Provide the (X, Y) coordinate of the cell's center where the given text is located.  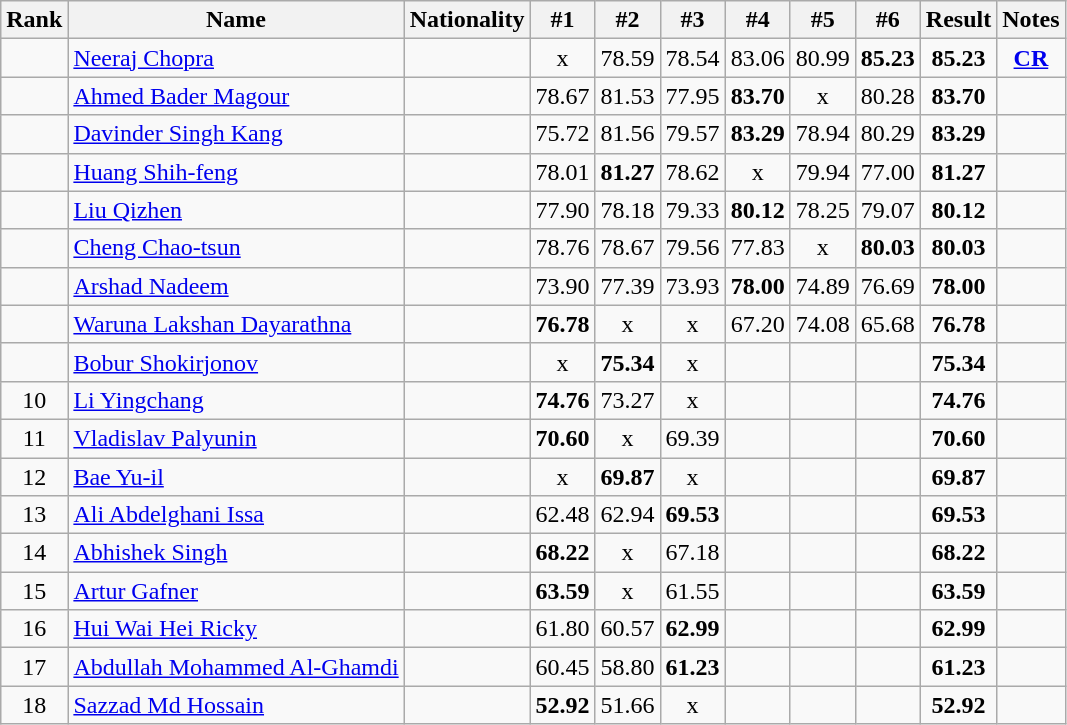
79.94 (822, 172)
78.94 (822, 134)
61.55 (692, 591)
78.18 (628, 210)
60.57 (628, 629)
Bae Yu-il (236, 477)
80.28 (888, 96)
77.83 (758, 248)
77.39 (628, 286)
15 (34, 591)
61.80 (562, 629)
Arshad Nadeem (236, 286)
#3 (692, 20)
Neeraj Chopra (236, 58)
73.93 (692, 286)
Li Yingchang (236, 400)
60.45 (562, 667)
10 (34, 400)
CR (1031, 58)
81.53 (628, 96)
77.90 (562, 210)
Abdullah Mohammed Al-Ghamdi (236, 667)
Liu Qizhen (236, 210)
78.54 (692, 58)
62.48 (562, 515)
16 (34, 629)
11 (34, 438)
Huang Shih-feng (236, 172)
Notes (1031, 20)
Sazzad Md Hossain (236, 705)
Result (958, 20)
83.06 (758, 58)
58.80 (628, 667)
Rank (34, 20)
51.66 (628, 705)
Artur Gafner (236, 591)
76.69 (888, 286)
Hui Wai Hei Ricky (236, 629)
79.57 (692, 134)
14 (34, 553)
62.94 (628, 515)
Abhishek Singh (236, 553)
65.68 (888, 324)
Davinder Singh Kang (236, 134)
67.20 (758, 324)
77.00 (888, 172)
78.76 (562, 248)
73.90 (562, 286)
#2 (628, 20)
Cheng Chao-tsun (236, 248)
18 (34, 705)
74.08 (822, 324)
Vladislav Palyunin (236, 438)
Ahmed Bader Magour (236, 96)
80.99 (822, 58)
81.56 (628, 134)
79.56 (692, 248)
67.18 (692, 553)
Waruna Lakshan Dayarathna (236, 324)
74.89 (822, 286)
13 (34, 515)
77.95 (692, 96)
78.25 (822, 210)
80.29 (888, 134)
12 (34, 477)
Name (236, 20)
Bobur Shokirjonov (236, 362)
78.59 (628, 58)
75.72 (562, 134)
#1 (562, 20)
#4 (758, 20)
79.33 (692, 210)
Nationality (467, 20)
#6 (888, 20)
17 (34, 667)
78.62 (692, 172)
69.39 (692, 438)
78.01 (562, 172)
#5 (822, 20)
73.27 (628, 400)
Ali Abdelghani Issa (236, 515)
79.07 (888, 210)
